Pinpoint the cell where the given text exists, returning its [x, y] midpoint coordinate. 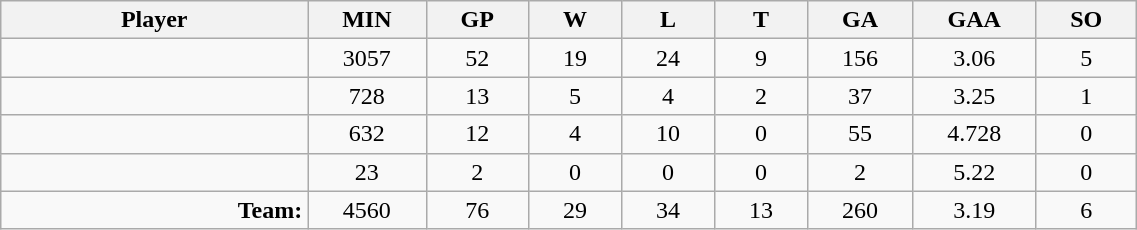
GP [477, 20]
24 [668, 58]
3.19 [974, 210]
W [574, 20]
10 [668, 134]
L [668, 20]
GA [860, 20]
Team: [154, 210]
3.06 [974, 58]
156 [860, 58]
T [762, 20]
5.22 [974, 172]
GAA [974, 20]
29 [574, 210]
728 [367, 96]
76 [477, 210]
52 [477, 58]
260 [860, 210]
23 [367, 172]
632 [367, 134]
Player [154, 20]
3057 [367, 58]
SO [1086, 20]
4.728 [974, 134]
34 [668, 210]
9 [762, 58]
55 [860, 134]
3.25 [974, 96]
1 [1086, 96]
12 [477, 134]
4560 [367, 210]
19 [574, 58]
MIN [367, 20]
6 [1086, 210]
37 [860, 96]
